Determine the (x, y) coordinate at the center of the cell enclosing the given text.  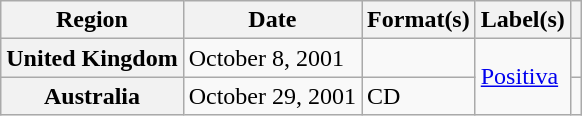
Format(s) (419, 20)
Date (272, 20)
Region (92, 20)
United Kingdom (92, 58)
Australia (92, 96)
October 8, 2001 (272, 58)
CD (419, 96)
Positiva (522, 77)
October 29, 2001 (272, 96)
Label(s) (522, 20)
